Capture the cell that displays the provided text and extract its [x, y] central coordinate. 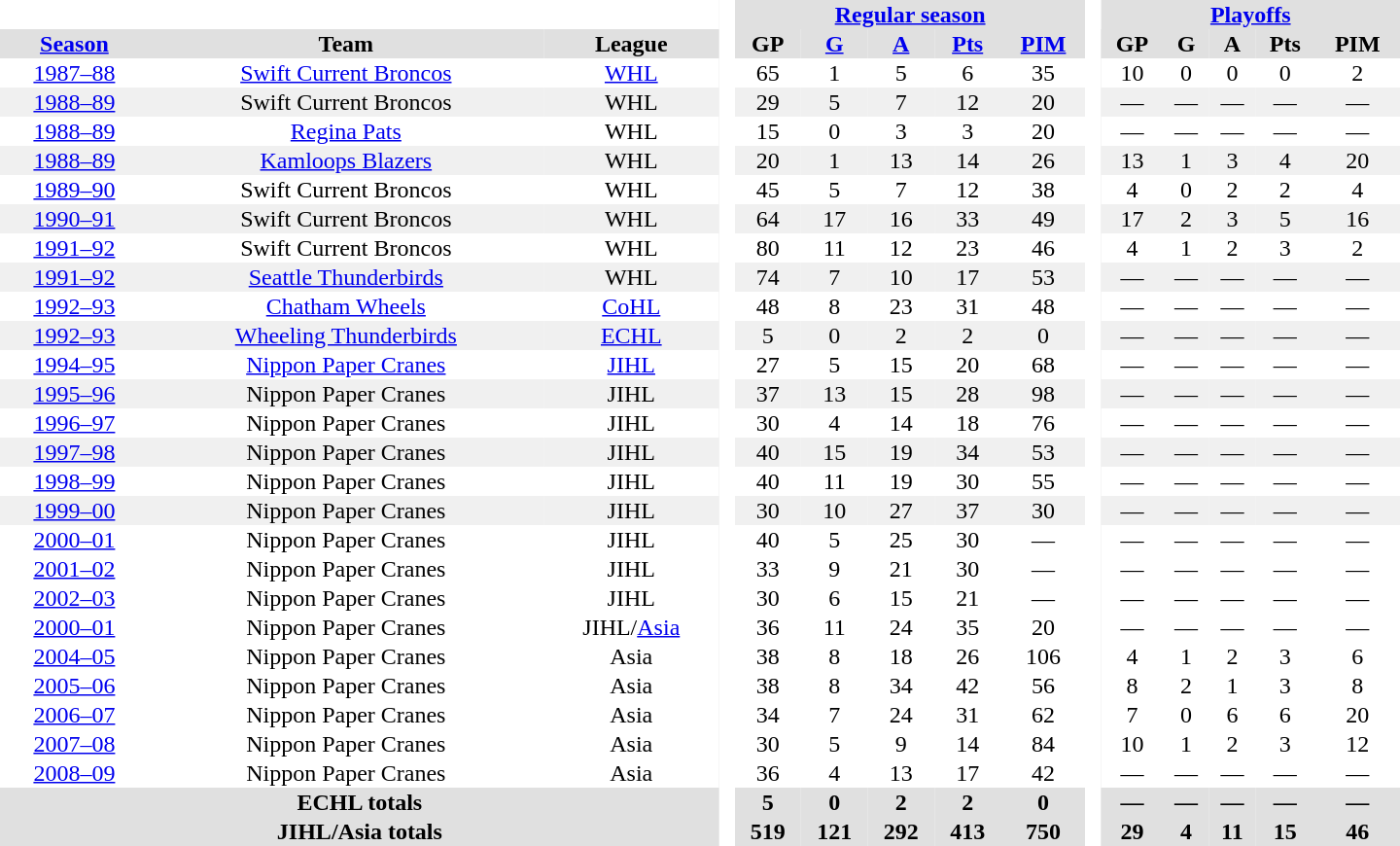
74 [768, 277]
League [632, 44]
Team [346, 44]
65 [768, 73]
2002–03 [74, 598]
1995–96 [74, 394]
1989–90 [74, 190]
Kamloops Blazers [346, 160]
ECHL [632, 335]
28 [967, 394]
JIHL/Asia totals [360, 831]
2007–08 [74, 744]
62 [1042, 715]
49 [1042, 219]
76 [1042, 423]
1990–91 [74, 219]
Regina Pats [346, 131]
519 [768, 831]
64 [768, 219]
68 [1042, 365]
2004–05 [74, 656]
JIHL/Asia [632, 627]
2001–02 [74, 569]
1998–99 [74, 481]
Chatham Wheels [346, 306]
413 [967, 831]
98 [1042, 394]
Wheeling Thunderbirds [346, 335]
CoHL [632, 306]
106 [1042, 656]
Playoffs [1250, 15]
25 [900, 540]
1999–00 [74, 511]
1996–97 [74, 423]
2008–09 [74, 773]
121 [834, 831]
750 [1042, 831]
2005–06 [74, 686]
Season [74, 44]
55 [1042, 481]
56 [1042, 686]
292 [900, 831]
Regular season [910, 15]
45 [768, 190]
80 [768, 248]
1994–95 [74, 365]
Seattle Thunderbirds [346, 277]
1997–98 [74, 452]
1987–88 [74, 73]
ECHL totals [360, 802]
2006–07 [74, 715]
84 [1042, 744]
